Detect which cell encompasses the target text, then output its [x, y] center coordinate. 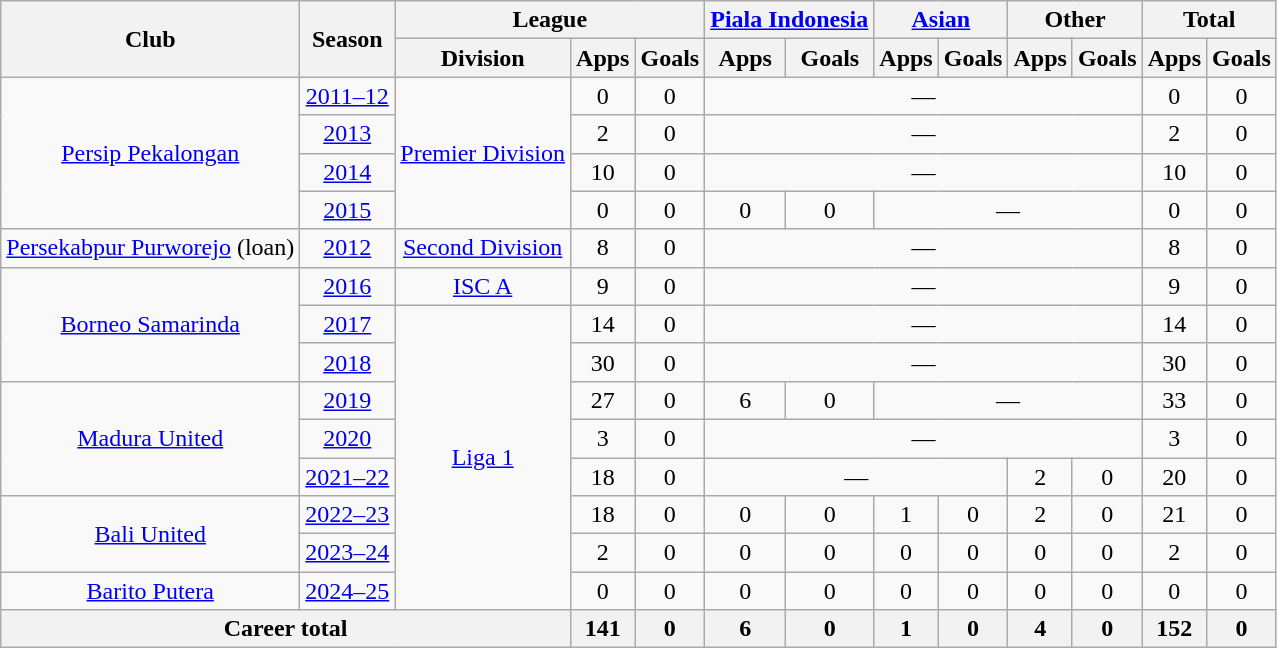
27 [603, 400]
League [550, 20]
Liga 1 [483, 457]
Borneo Samarinda [150, 324]
Madura United [150, 438]
Career total [286, 629]
Other [1075, 20]
152 [1174, 629]
2023–24 [348, 553]
2015 [348, 210]
Club [150, 39]
33 [1174, 400]
2012 [348, 248]
Second Division [483, 248]
2014 [348, 172]
2018 [348, 362]
Premier Division [483, 153]
Persekabpur Purworejo (loan) [150, 248]
2020 [348, 438]
Barito Putera [150, 591]
Division [483, 58]
Persip Pekalongan [150, 153]
20 [1174, 477]
Asian [941, 20]
2019 [348, 400]
21 [1174, 515]
2021–22 [348, 477]
Bali United [150, 534]
Total [1209, 20]
4 [1040, 629]
2024–25 [348, 591]
2011–12 [348, 96]
ISC A [483, 286]
Season [348, 39]
2022–23 [348, 515]
Piala Indonesia [790, 20]
2013 [348, 134]
2017 [348, 324]
2016 [348, 286]
141 [603, 629]
